From the cell containing the given text, extract its center point as [x, y] coordinate. 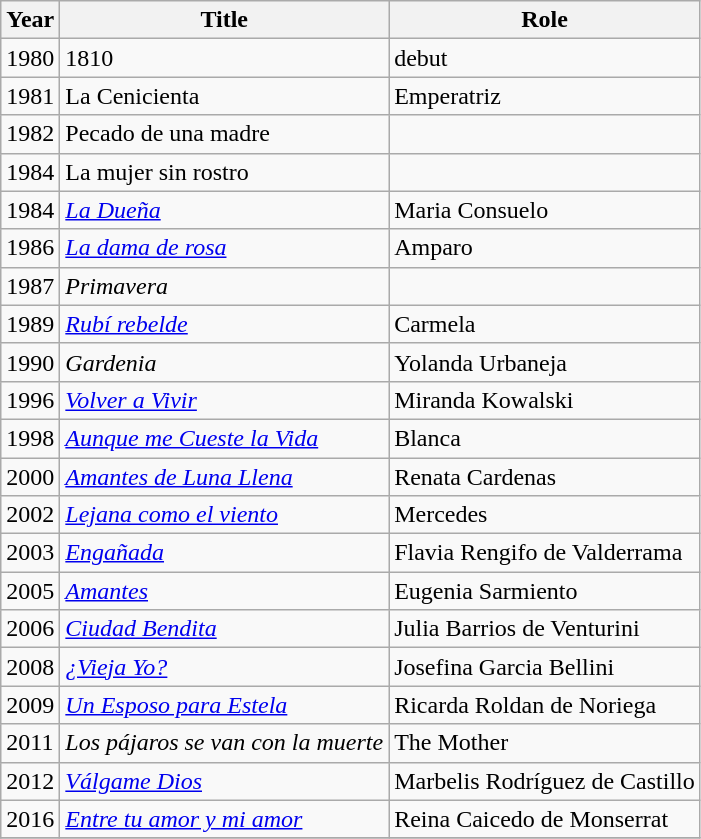
Un Esposo para Estela [224, 705]
Emperatriz [545, 96]
Carmela [545, 324]
2012 [30, 781]
Aunque me Cueste la Vida [224, 438]
Marbelis Rodríguez de Castillo [545, 781]
Volver a Vivir [224, 400]
Mercedes [545, 515]
The Mother [545, 743]
Entre tu amor y mi amor [224, 819]
2002 [30, 515]
Eugenia Sarmiento [545, 591]
Blanca [545, 438]
Amantes [224, 591]
1982 [30, 134]
2000 [30, 477]
2016 [30, 819]
Los pájaros se van con la muerte [224, 743]
Yolanda Urbaneja [545, 362]
Amparo [545, 248]
2005 [30, 591]
La Dueña [224, 210]
Gardenia [224, 362]
1996 [30, 400]
Amantes de Luna Llena [224, 477]
Engañada [224, 553]
2008 [30, 667]
2011 [30, 743]
Reina Caicedo de Monserrat [545, 819]
Lejana como el viento [224, 515]
Title [224, 20]
1998 [30, 438]
¿Vieja Yo? [224, 667]
Flavia Rengifo de Valderrama [545, 553]
Renata Cardenas [545, 477]
Maria Consuelo [545, 210]
La dama de rosa [224, 248]
Pecado de una madre [224, 134]
Julia Barrios de Venturini [545, 629]
1987 [30, 286]
2006 [30, 629]
1990 [30, 362]
La Cenicienta [224, 96]
2003 [30, 553]
Year [30, 20]
Ciudad Bendita [224, 629]
Miranda Kowalski [545, 400]
La mujer sin rostro [224, 172]
Válgame Dios [224, 781]
Rubí rebelde [224, 324]
Primavera [224, 286]
1986 [30, 248]
1981 [30, 96]
Role [545, 20]
1989 [30, 324]
1980 [30, 58]
debut [545, 58]
Josefina Garcia Bellini [545, 667]
Ricarda Roldan de Noriega [545, 705]
2009 [30, 705]
1810 [224, 58]
